Return the (X, Y) coordinate for the center point of the cell that contains the specified text.  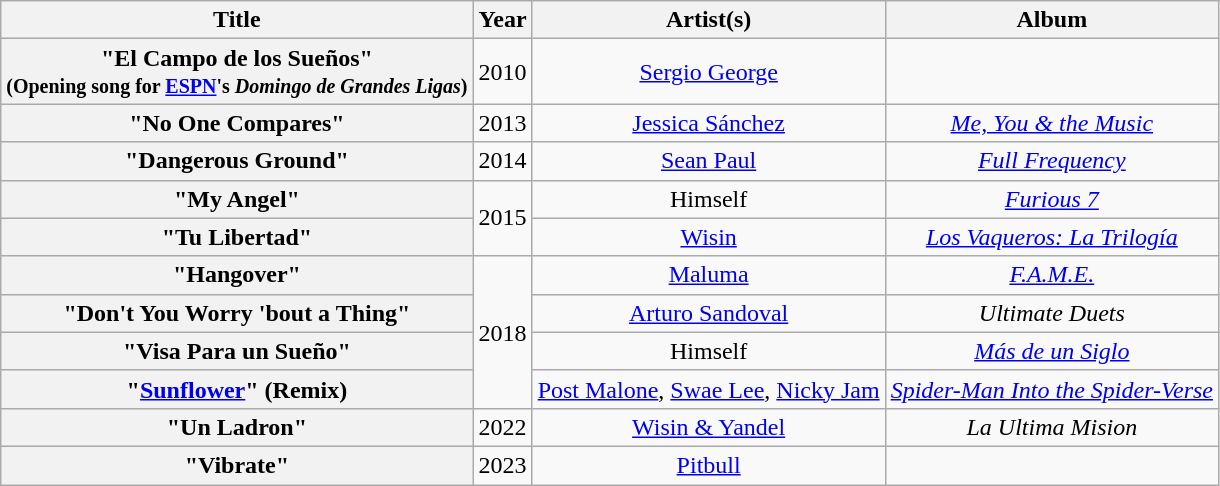
Album (1052, 20)
"My Angel" (237, 199)
La Ultima Mision (1052, 427)
2018 (502, 332)
Arturo Sandoval (708, 313)
"El Campo de los Sueños" (Opening song for ESPN's Domingo de Grandes Ligas) (237, 72)
"Sunflower" (Remix) (237, 389)
Más de un Siglo (1052, 351)
"Don't You Worry 'bout a Thing" (237, 313)
"Un Ladron" (237, 427)
"Tu Libertad" (237, 237)
Pitbull (708, 465)
2013 (502, 123)
Spider-Man Into the Spider-Verse (1052, 389)
Jessica Sánchez (708, 123)
"Hangover" (237, 275)
"No One Compares" (237, 123)
Furious 7 (1052, 199)
Wisin & Yandel (708, 427)
2023 (502, 465)
Me, You & the Music (1052, 123)
Wisin (708, 237)
F.A.M.E. (1052, 275)
Title (237, 20)
2010 (502, 72)
2014 (502, 161)
"Dangerous Ground" (237, 161)
Sergio George (708, 72)
2022 (502, 427)
Artist(s) (708, 20)
Full Frequency (1052, 161)
Ultimate Duets (1052, 313)
Year (502, 20)
"Visa Para un Sueño" (237, 351)
Sean Paul (708, 161)
Post Malone, Swae Lee, Nicky Jam (708, 389)
Los Vaqueros: La Trilogía (1052, 237)
2015 (502, 218)
"Vibrate" (237, 465)
Maluma (708, 275)
